Pinpoint the cell where the given text exists, returning its (x, y) midpoint coordinate. 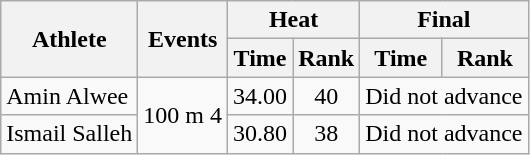
Final (444, 20)
34.00 (260, 96)
Amin Alwee (70, 96)
38 (326, 134)
Athlete (70, 39)
40 (326, 96)
100 m 4 (183, 115)
30.80 (260, 134)
Ismail Salleh (70, 134)
Heat (294, 20)
Events (183, 39)
